Determine the [X, Y] coordinate at the center of the cell enclosing the given text.  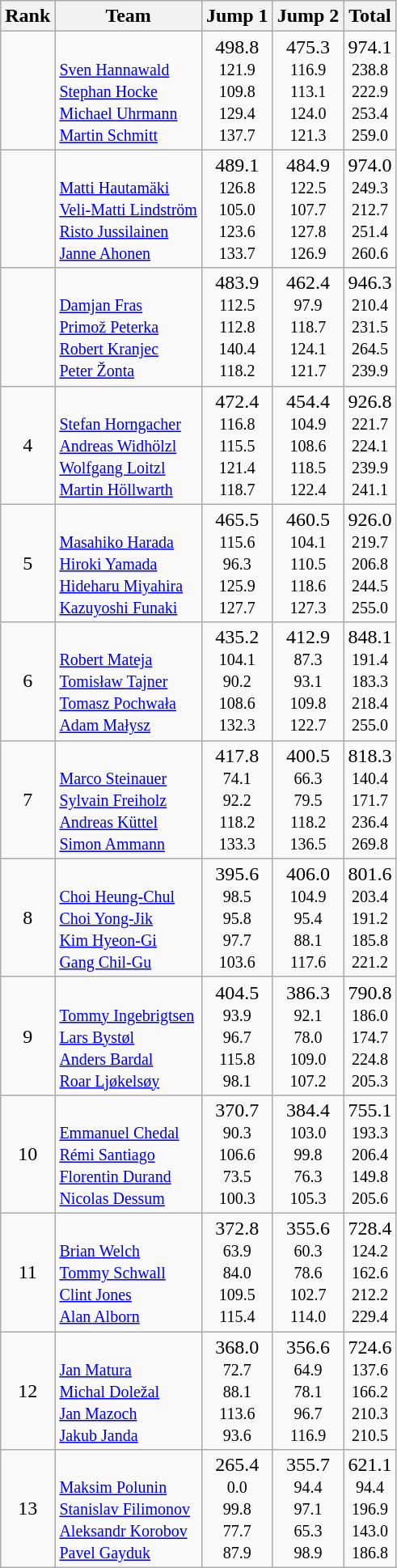
7 [27, 799]
926.0 219.7 206.8 244.5 255.0 [370, 563]
484.9 122.5 107.7 127.8 126.9 [308, 209]
Masahiko Harada Hiroki Yamada Hideharu Miyahira Kazuyoshi Funaki [129, 563]
370.7 90.3 106.6 73.5 100.3 [237, 1154]
Rank [27, 16]
728.4 124.2 162.6 212.2 229.4 [370, 1272]
Marco Steinauer Sylvain Freiholz Andreas Küttel Simon Ammann [129, 799]
462.4 97.9 118.7 124.1 121.7 [308, 327]
Emmanuel Chedal Rémi Santiago Florentin Durand Nicolas Dessum [129, 1154]
460.5 104.1 110.5 118.6 127.3 [308, 563]
417.8 74.1 92.2 118.2 133.3 [237, 799]
Jan Matura Michal Doležal Jan Mazoch Jakub Janda [129, 1391]
Total [370, 16]
355.6 60.3 78.6 102.7 114.0 [308, 1272]
355.7 94.4 97.1 65.3 98.9 [308, 1509]
Team [129, 16]
Jump 1 [237, 16]
356.6 64.9 78.1 96.7 116.9 [308, 1391]
13 [27, 1509]
9 [27, 1036]
483.9 112.5 112.8 140.4 118.2 [237, 327]
386.3 92.1 78.0 109.0 107.2 [308, 1036]
8 [27, 917]
489.1 126.8 105.0 123.6 133.7 [237, 209]
395.6 98.5 95.8 97.7 103.6 [237, 917]
848.1 191.4 183.3 218.4 255.0 [370, 681]
818.3 140.4 171.7 236.4 269.8 [370, 799]
Choi Heung-Chul Choi Yong-Jik Kim Hyeon-Gi Gang Chil-Gu [129, 917]
790.8 186.0 174.7 224.8 205.3 [370, 1036]
974.0 249.3 212.7 251.4 260.6 [370, 209]
Jump 2 [308, 16]
435.2 104.1 90.2 108.6 132.3 [237, 681]
11 [27, 1272]
801.6 203.4 191.2 185.8 221.2 [370, 917]
412.9 87.3 93.1 109.8 122.7 [308, 681]
368.0 72.7 88.1 113.6 93.6 [237, 1391]
4 [27, 445]
472.4 116.8 115.5 121.4 118.7 [237, 445]
372.8 63.9 84.0 109.5 115.4 [237, 1272]
475.3 116.9 113.1 124.0 121.3 [308, 91]
Damjan Fras Primož Peterka Robert Kranjec Peter Žonta [129, 327]
Sven Hannawald Stephan Hocke Michael Uhrmann Martin Schmitt [129, 91]
400.5 66.3 79.5 118.2 136.5 [308, 799]
Stefan Horngacher Andreas Widhölzl Wolfgang Loitzl Martin Höllwarth [129, 445]
384.4 103.0 99.8 76.3 105.3 [308, 1154]
406.0 104.9 95.4 88.1 117.6 [308, 917]
454.4 104.9 108.6 118.5 122.4 [308, 445]
10 [27, 1154]
6 [27, 681]
Maksim Polunin Stanislav Filimonov Aleksandr Korobov Pavel Gayduk [129, 1509]
Tommy Ingebrigtsen Lars Bystøl Anders Bardal Roar Ljøkelsøy [129, 1036]
926.8 221.7 224.1 239.9 241.1 [370, 445]
755.1 193.3 206.4 149.8 205.6 [370, 1154]
Robert Mateja Tomisław Tajner Tomasz Pochwała Adam Małysz [129, 681]
946.3 210.4 231.5 264.5 239.9 [370, 327]
621.1 94.4 196.9 143.0 186.8 [370, 1509]
Matti Hautamäki Veli-Matti Lindström Risto Jussilainen Janne Ahonen [129, 209]
265.4 0.0 99.8 77.7 87.9 [237, 1509]
465.5 115.6 96.3 125.9 127.7 [237, 563]
498.8 121.9 109.8 129.4 137.7 [237, 91]
724.6 137.6 166.2 210.3 210.5 [370, 1391]
5 [27, 563]
12 [27, 1391]
974.1 238.8 222.9 253.4 259.0 [370, 91]
404.5 93.9 96.7 115.8 98.1 [237, 1036]
Brian Welch Tommy Schwall Clint Jones Alan Alborn [129, 1272]
